Return the (x, y) coordinate for the center point of the cell that contains the specified text.  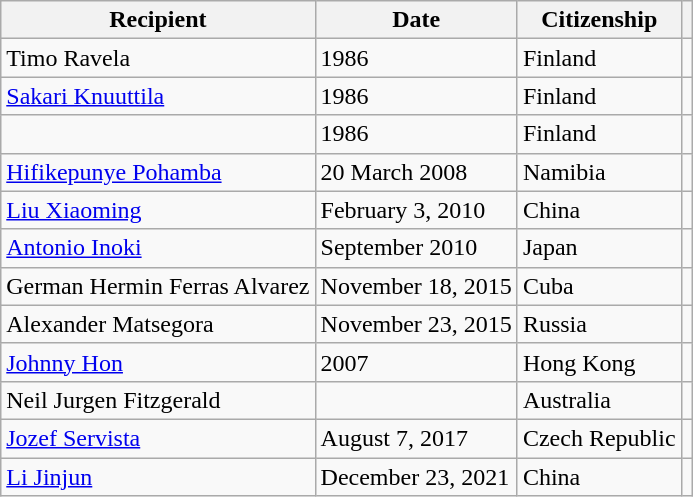
20 March 2008 (416, 172)
Timo Ravela (158, 58)
Czech Republic (599, 438)
Li Jinjun (158, 477)
August 7, 2017 (416, 438)
Liu Xiaoming (158, 210)
Hong Kong (599, 362)
Citizenship (599, 20)
Antonio Inoki (158, 248)
November 18, 2015 (416, 286)
November 23, 2015 (416, 324)
Recipient (158, 20)
September 2010 (416, 248)
2007 (416, 362)
Hifikepunye Pohamba (158, 172)
Johnny Hon (158, 362)
Japan (599, 248)
Date (416, 20)
German Hermin Ferras Alvarez (158, 286)
Alexander Matsegora (158, 324)
February 3, 2010 (416, 210)
Cuba (599, 286)
Australia (599, 400)
Jozef Servista (158, 438)
Namibia (599, 172)
Russia (599, 324)
Neil Jurgen Fitzgerald (158, 400)
December 23, 2021 (416, 477)
Sakari Knuuttila (158, 96)
